Identify which cell holds the provided text, then report its (X, Y) central coordinate. 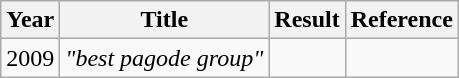
Result (307, 20)
2009 (30, 58)
Year (30, 20)
Reference (402, 20)
"best pagode group" (164, 58)
Title (164, 20)
